Search for the cell housing the specified text and yield its (x, y) center coordinate. 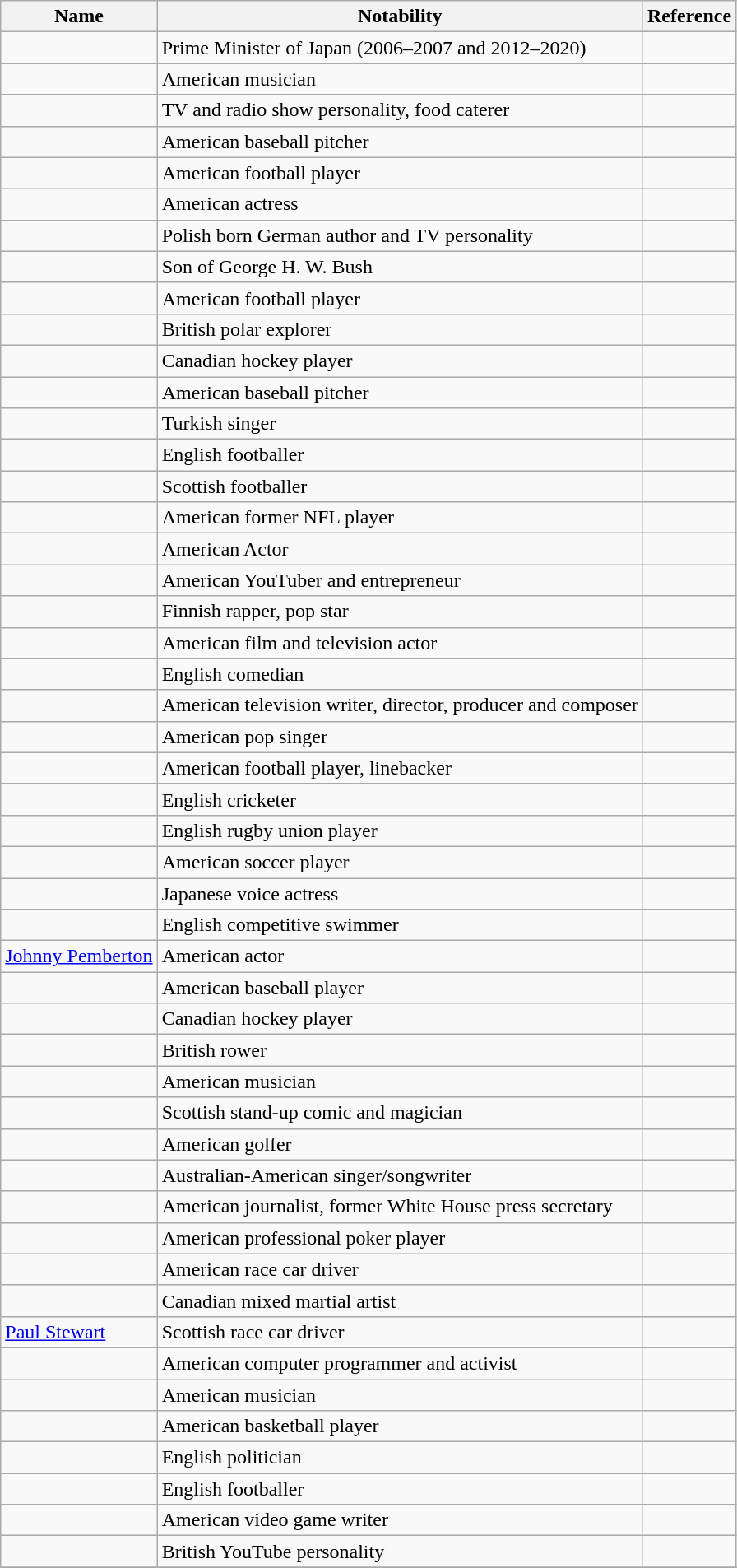
Japanese voice actress (400, 893)
American actress (400, 204)
American professional poker player (400, 1238)
British rower (400, 1050)
Scottish race car driver (400, 1332)
American race car driver (400, 1269)
Polish born German author and TV personality (400, 235)
American television writer, director, producer and composer (400, 705)
English competitive swimmer (400, 925)
Name (79, 16)
English rugby union player (400, 831)
American Actor (400, 549)
Johnny Pemberton (79, 956)
British polar explorer (400, 329)
American soccer player (400, 862)
American film and television actor (400, 643)
American former NFL player (400, 518)
TV and radio show personality, food caterer (400, 110)
British YouTube personality (400, 1552)
American actor (400, 956)
Scottish footballer (400, 486)
American computer programmer and activist (400, 1363)
American journalist, former White House press secretary (400, 1207)
American golfer (400, 1144)
Australian-American singer/songwriter (400, 1175)
American basketball player (400, 1426)
American video game writer (400, 1520)
Notability (400, 16)
English comedian (400, 674)
Turkish singer (400, 424)
Canadian mixed martial artist (400, 1300)
Scottish stand-up comic and magician (400, 1113)
Prime Minister of Japan (2006–2007 and 2012–2020) (400, 48)
Paul Stewart (79, 1332)
American football player, linebacker (400, 768)
American YouTuber and entrepreneur (400, 580)
Finnish rapper, pop star (400, 612)
English cricketer (400, 799)
Son of George H. W. Bush (400, 267)
American pop singer (400, 737)
American baseball player (400, 988)
English politician (400, 1458)
Reference (689, 16)
